Identify which cell holds the provided text, then report its (x, y) central coordinate. 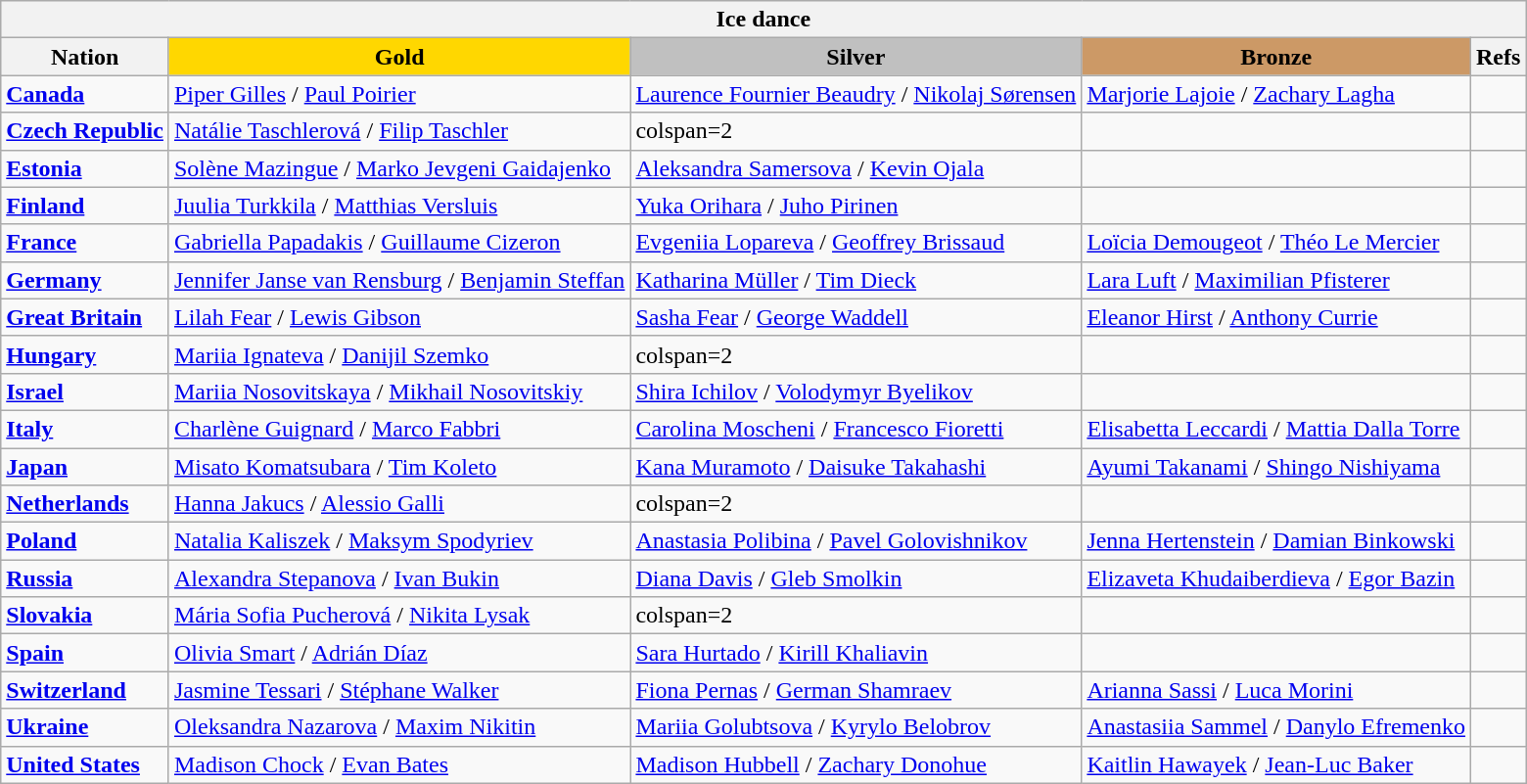
Oleksandra Nazarova / Maxim Nikitin (399, 727)
Solène Mazingue / Marko Jevgeni Gaidajenko (399, 168)
Natálie Taschlerová / Filip Taschler (399, 131)
France (85, 243)
Marjorie Lajoie / Zachary Lagha (1276, 94)
Madison Hubbell / Zachary Donohue (856, 764)
Japan (85, 467)
Italy (85, 429)
Russia (85, 578)
Ukraine (85, 727)
Jennifer Janse van Rensburg / Benjamin Steffan (399, 280)
Finland (85, 206)
Jenna Hertenstein / Damian Binkowski (1276, 541)
Arianna Sassi / Luca Morini (1276, 690)
Anastasiia Sammel / Danylo Efremenko (1276, 727)
Anastasia Polibina / Pavel Golovishnikov (856, 541)
Poland (85, 541)
Ice dance (763, 20)
Laurence Fournier Beaudry / Nikolaj Sørensen (856, 94)
Nation (85, 57)
Hungary (85, 354)
Shira Ichilov / Volodymyr Byelikov (856, 392)
Canada (85, 94)
Alexandra Stepanova / Ivan Bukin (399, 578)
Kaitlin Hawayek / Jean-Luc Baker (1276, 764)
Ayumi Takanami / Shingo Nishiyama (1276, 467)
Switzerland (85, 690)
Estonia (85, 168)
Carolina Moscheni / Francesco Fioretti (856, 429)
United States (85, 764)
Sara Hurtado / Kirill Khaliavin (856, 653)
Sasha Fear / George Waddell (856, 317)
Yuka Orihara / Juho Pirinen (856, 206)
Katharina Müller / Tim Dieck (856, 280)
Jasmine Tessari / Stéphane Walker (399, 690)
Czech Republic (85, 131)
Olivia Smart / Adrián Díaz (399, 653)
Mariia Ignateva / Danijil Szemko (399, 354)
Piper Gilles / Paul Poirier (399, 94)
Elizaveta Khudaiberdieva / Egor Bazin (1276, 578)
Silver (856, 57)
Kana Muramoto / Daisuke Takahashi (856, 467)
Juulia Turkkila / Matthias Versluis (399, 206)
Fiona Pernas / German Shamraev (856, 690)
Elisabetta Leccardi / Mattia Dalla Torre (1276, 429)
Eleanor Hirst / Anthony Currie (1276, 317)
Gold (399, 57)
Natalia Kaliszek / Maksym Spodyriev (399, 541)
Mariia Golubtsova / Kyrylo Belobrov (856, 727)
Loïcia Demougeot / Théo Le Mercier (1276, 243)
Lilah Fear / Lewis Gibson (399, 317)
Misato Komatsubara / Tim Koleto (399, 467)
Evgeniia Lopareva / Geoffrey Brissaud (856, 243)
Lara Luft / Maximilian Pfisterer (1276, 280)
Aleksandra Samersova / Kevin Ojala (856, 168)
Bronze (1276, 57)
Diana Davis / Gleb Smolkin (856, 578)
Great Britain (85, 317)
Mária Sofia Pucherová / Nikita Lysak (399, 616)
Gabriella Papadakis / Guillaume Cizeron (399, 243)
Mariia Nosovitskaya / Mikhail Nosovitskiy (399, 392)
Germany (85, 280)
Hanna Jakucs / Alessio Galli (399, 504)
Refs (1499, 57)
Madison Chock / Evan Bates (399, 764)
Spain (85, 653)
Israel (85, 392)
Slovakia (85, 616)
Netherlands (85, 504)
Charlène Guignard / Marco Fabbri (399, 429)
